Output the (X, Y) coordinate of the center of the cell containing the given text.  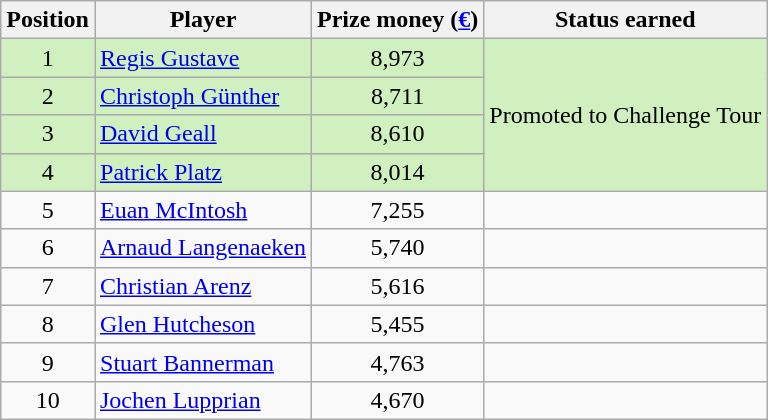
Status earned (626, 20)
5,740 (397, 248)
8 (48, 324)
Promoted to Challenge Tour (626, 115)
2 (48, 96)
6 (48, 248)
8,014 (397, 172)
Position (48, 20)
7 (48, 286)
Christoph Günther (202, 96)
Stuart Bannerman (202, 362)
5 (48, 210)
Jochen Lupprian (202, 400)
4 (48, 172)
8,610 (397, 134)
Regis Gustave (202, 58)
Patrick Platz (202, 172)
Glen Hutcheson (202, 324)
Euan McIntosh (202, 210)
8,973 (397, 58)
7,255 (397, 210)
Arnaud Langenaeken (202, 248)
8,711 (397, 96)
9 (48, 362)
3 (48, 134)
10 (48, 400)
Player (202, 20)
4,670 (397, 400)
4,763 (397, 362)
Prize money (€) (397, 20)
Christian Arenz (202, 286)
David Geall (202, 134)
5,455 (397, 324)
5,616 (397, 286)
1 (48, 58)
